Provide the [X, Y] coordinate of the cell's center where the given text is located.  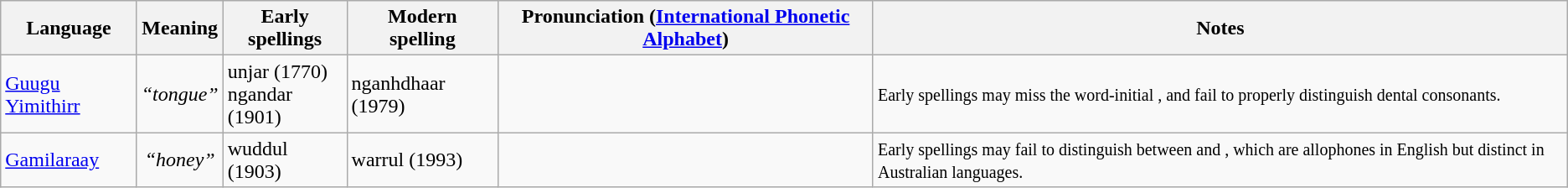
Notes [1220, 29]
Modernspelling [422, 29]
Pronunciation (International Phonetic Alphabet) [686, 29]
Guugu Yimithirr [69, 94]
Language [69, 29]
“honey” [179, 159]
nganhdhaar (1979) [422, 94]
Earlyspellings [285, 29]
Gamilaraay [69, 159]
unjar (1770)ngandar (1901) [285, 94]
Meaning [179, 29]
Early spellings may fail to distinguish between and , which are allophones in English but distinct in Australian languages. [1220, 159]
warrul (1993) [422, 159]
“tongue” [179, 94]
wuddul (1903) [285, 159]
Early spellings may miss the word-initial , and fail to properly distinguish dental consonants. [1220, 94]
